Locate the cell with the specified text and output its [X, Y] center coordinate. 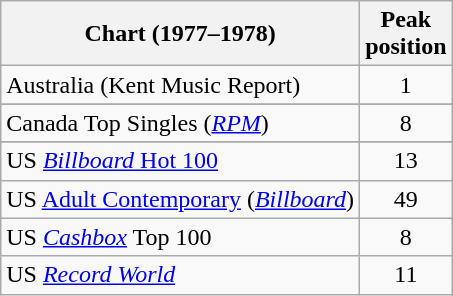
1 [406, 85]
US Billboard Hot 100 [180, 161]
49 [406, 199]
11 [406, 275]
US Record World [180, 275]
Chart (1977–1978) [180, 34]
US Adult Contemporary (Billboard) [180, 199]
Canada Top Singles (RPM) [180, 123]
13 [406, 161]
Australia (Kent Music Report) [180, 85]
US Cashbox Top 100 [180, 237]
Peakposition [406, 34]
